Return the [X, Y] coordinate for the center point of the cell that contains the specified text.  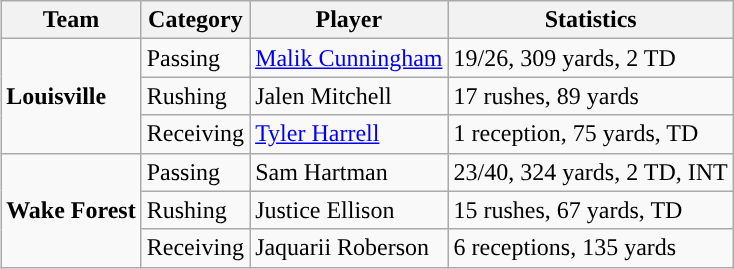
Sam Hartman [349, 172]
Louisville [72, 96]
Wake Forest [72, 210]
Team [72, 20]
19/26, 309 yards, 2 TD [590, 58]
6 receptions, 135 yards [590, 248]
Player [349, 20]
17 rushes, 89 yards [590, 96]
23/40, 324 yards, 2 TD, INT [590, 172]
Justice Ellison [349, 210]
Category [195, 20]
1 reception, 75 yards, TD [590, 134]
Malik Cunningham [349, 58]
Jaquarii Roberson [349, 248]
Statistics [590, 20]
15 rushes, 67 yards, TD [590, 210]
Tyler Harrell [349, 134]
Jalen Mitchell [349, 96]
